Find where the given text appears and provide that cell's center as (x, y) coordinate. 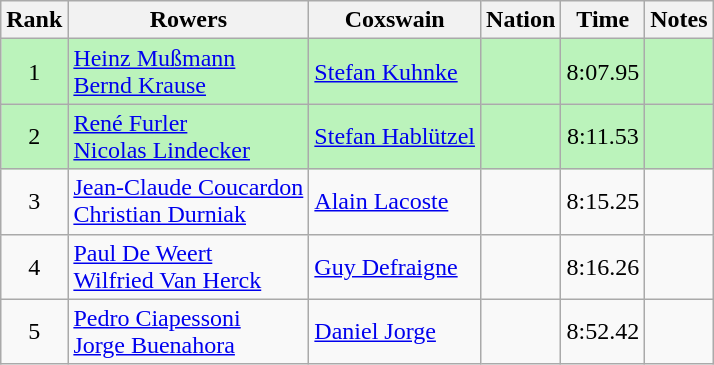
8:16.26 (603, 266)
8:11.53 (603, 136)
8:52.42 (603, 332)
Notes (679, 20)
Paul De WeertWilfried Van Herck (188, 266)
1 (34, 72)
Stefan Hablützel (395, 136)
3 (34, 202)
8:15.25 (603, 202)
Daniel Jorge (395, 332)
Jean-Claude CoucardonChristian Durniak (188, 202)
Rank (34, 20)
5 (34, 332)
4 (34, 266)
Stefan Kuhnke (395, 72)
8:07.95 (603, 72)
2 (34, 136)
Nation (521, 20)
Alain Lacoste (395, 202)
Coxswain (395, 20)
René FurlerNicolas Lindecker (188, 136)
Rowers (188, 20)
Guy Defraigne (395, 266)
Heinz MußmannBernd Krause (188, 72)
Time (603, 20)
Pedro CiapessoniJorge Buenahora (188, 332)
